Detect which cell encompasses the target text, then output its (X, Y) center coordinate. 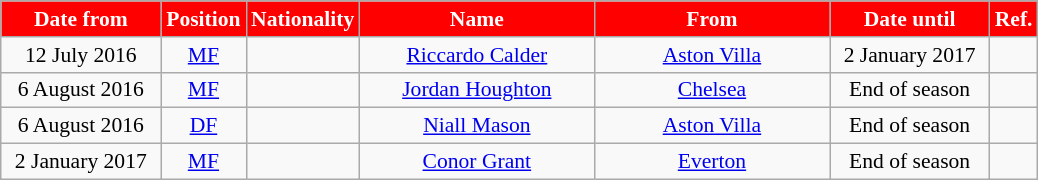
DF (204, 126)
Conor Grant (476, 162)
Everton (712, 162)
Position (204, 19)
Niall Mason (476, 126)
Nationality (302, 19)
Date from (81, 19)
Riccardo Calder (476, 55)
12 July 2016 (81, 55)
Date until (910, 19)
From (712, 19)
Name (476, 19)
Chelsea (712, 90)
Jordan Houghton (476, 90)
Ref. (1014, 19)
